Output the [x, y] coordinate of the center of the cell containing the given text.  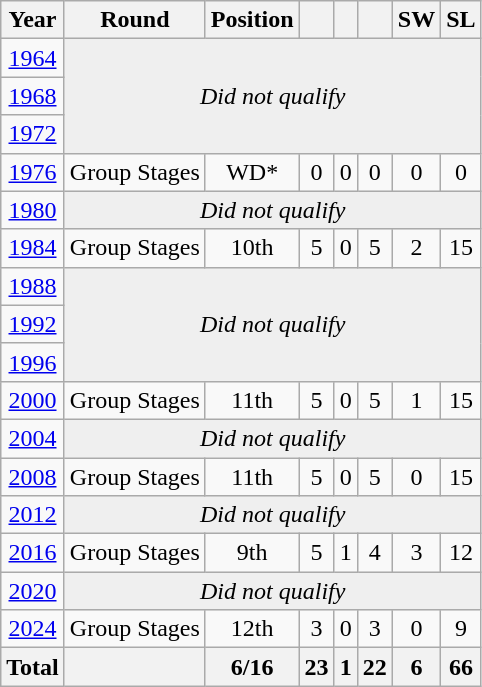
1980 [33, 210]
12 [461, 553]
2008 [33, 477]
9th [252, 553]
2016 [33, 553]
1984 [33, 248]
WD* [252, 172]
4 [374, 553]
Year [33, 20]
2020 [33, 591]
2004 [33, 438]
SL [461, 20]
6/16 [252, 667]
9 [461, 629]
1972 [33, 134]
1976 [33, 172]
1996 [33, 362]
1988 [33, 286]
10th [252, 248]
Total [33, 667]
Position [252, 20]
2024 [33, 629]
1968 [33, 96]
12th [252, 629]
23 [316, 667]
2 [416, 248]
1992 [33, 324]
22 [374, 667]
Round [134, 20]
2012 [33, 515]
2000 [33, 400]
66 [461, 667]
SW [416, 20]
6 [416, 667]
1964 [33, 58]
